Detect which cell encompasses the target text, then output its (x, y) center coordinate. 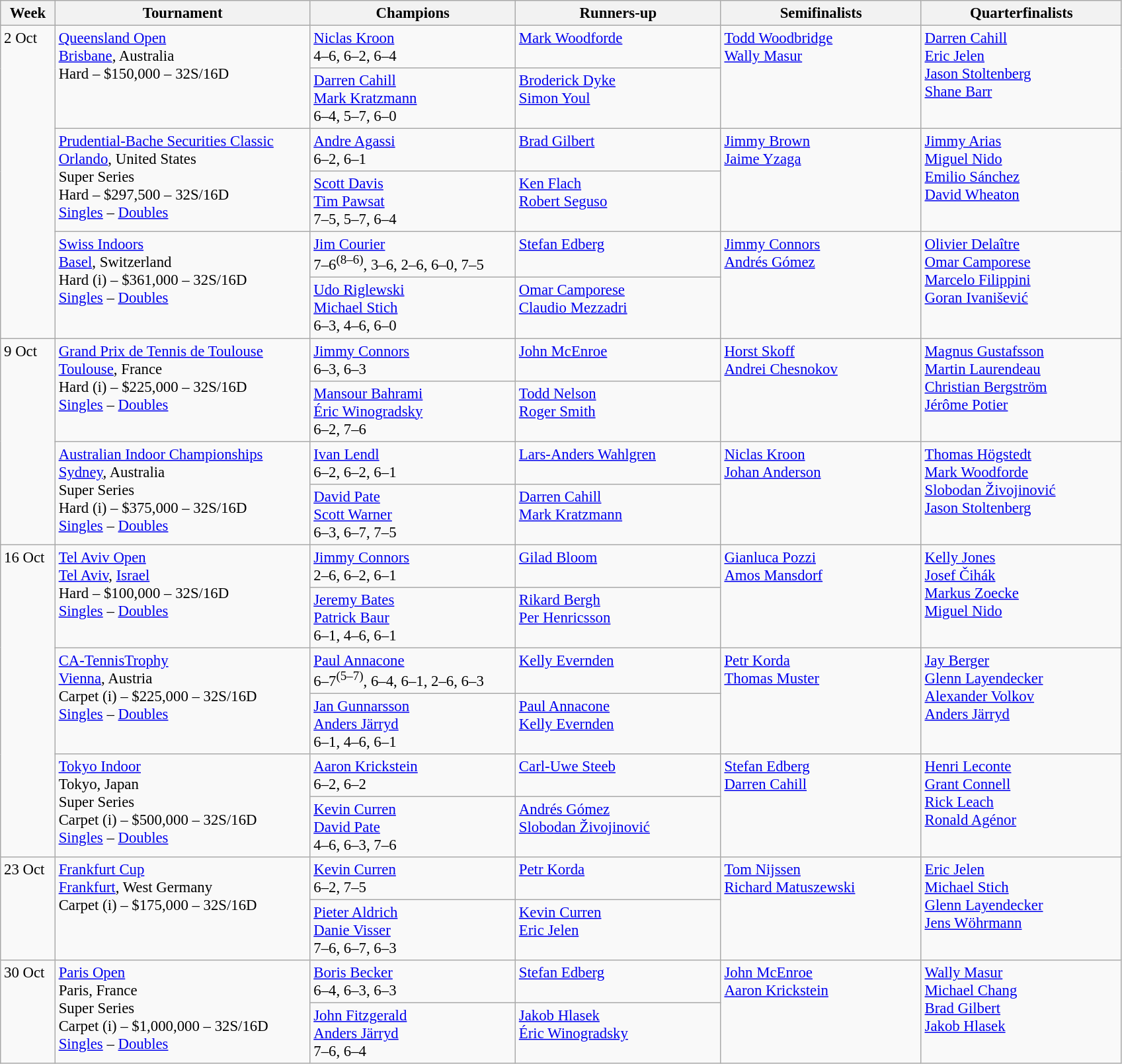
Paris Open Paris, France Super Series Carpet (i) – $1,000,000 – 32S/16DSingles – Doubles (182, 1012)
Semifinalists (821, 13)
Niclas Kroon4–6, 6–2, 6–4 (413, 48)
2 Oct (28, 182)
John Fitzgerald Anders Järryd 7–6, 6–4 (413, 1034)
16 Oct (28, 701)
Jim Courier7–6(8–6), 3–6, 2–6, 6–0, 7–5 (413, 255)
Aaron Krickstein6–2, 6–2 (413, 776)
Udo Riglewski Michael Stich 6–3, 4–6, 6–0 (413, 308)
Omar Camporese Claudio Mezzadri (619, 308)
Quarterfinalists (1021, 13)
23 Oct (28, 909)
Jay Berger Glenn Layendecker Alexander Volkov Anders Järryd (1021, 701)
Tel Aviv Open Tel Aviv, IsraelHard – $100,000 – 32S/16DSingles – Doubles (182, 596)
Paul Annacone Kelly Evernden (619, 724)
Wally Masur Michael Chang Brad Gilbert Jakob Hlasek (1021, 1012)
Champions (413, 13)
Pieter Aldrich Danie Visser 7–6, 6–7, 6–3 (413, 931)
Runners-up (619, 13)
Queensland Open Brisbane, AustraliaHard – $150,000 – 32S/16D (182, 77)
Tournament (182, 13)
Kelly Jones Josef Čihák Markus Zoecke Miguel Nido (1021, 596)
Ken Flach Robert Seguso (619, 202)
9 Oct (28, 441)
Darren Cahill Mark Kratzmann (619, 514)
Magnus Gustafsson Martin Laurendeau Christian Bergström Jérôme Potier (1021, 390)
Mark Woodforde (619, 48)
Kevin Curren6–2, 7–5 (413, 879)
Swiss IndoorsBasel, SwitzerlandHard (i) – $361,000 – 32S/16DSingles – Doubles (182, 285)
John McEnroe (619, 360)
Jimmy Connors Andrés Gómez (821, 285)
Scott Davis Tim Pawsat 7–5, 5–7, 6–4 (413, 202)
Tokyo Indoor Tokyo, Japan Super SeriesCarpet (i) – $500,000 – 32S/16DSingles – Doubles (182, 806)
Darren Cahill Mark Kratzmann 6–4, 5–7, 6–0 (413, 98)
Lars-Anders Wahlgren (619, 463)
Paul Annacone6–7(5–7), 6–4, 6–1, 2–6, 6–3 (413, 670)
Andrés Gómez Slobodan Živojinović (619, 827)
Jimmy Arias Miguel Nido Emilio Sánchez David Wheaton (1021, 180)
Mansour Bahrami Éric Winogradsky 6–2, 7–6 (413, 411)
Jimmy Connors6–3, 6–3 (413, 360)
Brad Gilbert (619, 151)
Olivier Delaître Omar Camporese Marcelo Filippini Goran Ivanišević (1021, 285)
Todd Woodbridge Wally Masur (821, 77)
Jeremy Bates Patrick Baur 6–1, 4–6, 6–1 (413, 618)
CA-TennisTrophy Vienna, AustriaCarpet (i) – $225,000 – 32S/16DSingles – Doubles (182, 701)
Todd Nelson Roger Smith (619, 411)
Grand Prix de Tennis de Toulouse Toulouse, FranceHard (i) – $225,000 – 32S/16D Singles – Doubles (182, 390)
Andre Agassi6–2, 6–1 (413, 151)
Australian Indoor Championships Sydney, Australia Super Series Hard (i) – $375,000 – 32S/16DSingles – Doubles (182, 493)
Week (28, 13)
Jan Gunnarsson Anders Järryd 6–1, 4–6, 6–1 (413, 724)
Petr Korda Thomas Muster (821, 701)
Eric Jelen Michael Stich Glenn Layendecker Jens Wöhrmann (1021, 909)
Darren Cahill Eric Jelen Jason Stoltenberg Shane Barr (1021, 77)
Kevin Curren Eric Jelen (619, 931)
Horst Skoff Andrei Chesnokov (821, 390)
Broderick Dyke Simon Youl (619, 98)
Tom Nijssen Richard Matuszewski (821, 909)
Gianluca Pozzi Amos Mansdorf (821, 596)
Kelly Evernden (619, 670)
Kevin Curren David Pate 4–6, 6–3, 7–6 (413, 827)
Ivan Lendl6–2, 6–2, 6–1 (413, 463)
David Pate Scott Warner 6–3, 6–7, 7–5 (413, 514)
Rikard Bergh Per Henricsson (619, 618)
Petr Korda (619, 879)
Stefan Edberg Darren Cahill (821, 806)
Thomas Högstedt Mark Woodforde Slobodan Živojinović Jason Stoltenberg (1021, 493)
30 Oct (28, 1012)
Niclas Kroon Johan Anderson (821, 493)
Prudential-Bache Securities Classic Orlando, United States Super Series Hard – $297,500 – 32S/16DSingles – Doubles (182, 180)
Jakob Hlasek Éric Winogradsky (619, 1034)
Carl-Uwe Steeb (619, 776)
John McEnroe Aaron Krickstein (821, 1012)
Jimmy Brown Jaime Yzaga (821, 180)
Henri Leconte Grant Connell Rick Leach Ronald Agénor (1021, 806)
Jimmy Connors2–6, 6–2, 6–1 (413, 566)
Gilad Bloom (619, 566)
Boris Becker6–4, 6–3, 6–3 (413, 982)
Frankfurt Cup Frankfurt, West GermanyCarpet (i) – $175,000 – 32S/16D (182, 909)
